For the text-containing cell, return its midpoint in (x, y) coordinate format. 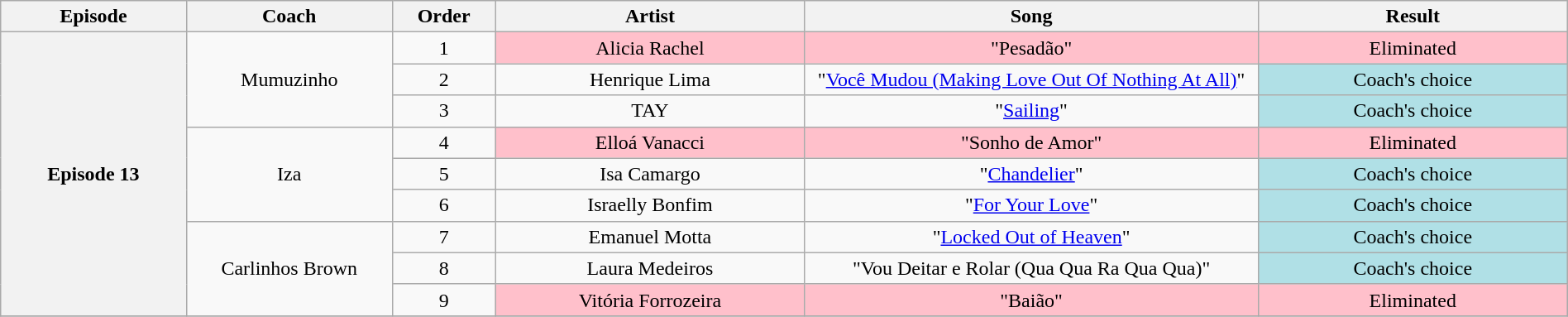
"Pesadão" (1031, 48)
Emanuel Motta (650, 237)
"Vou Deitar e Rolar (Qua Qua Ra Qua Qua)" (1031, 268)
7 (443, 237)
3 (443, 111)
"Sonho de Amor" (1031, 142)
Episode 13 (93, 174)
2 (443, 79)
Alicia Rachel (650, 48)
9 (443, 300)
Israelly Bonfim (650, 205)
"Chandelier" (1031, 174)
Song (1031, 17)
4 (443, 142)
1 (443, 48)
Henrique Lima (650, 79)
Carlinhos Brown (289, 268)
"Sailing" (1031, 111)
Artist (650, 17)
TAY (650, 111)
"Você Mudou (Making Love Out Of Nothing At All)" (1031, 79)
8 (443, 268)
"For Your Love" (1031, 205)
Result (1413, 17)
"Locked Out of Heaven" (1031, 237)
Order (443, 17)
Episode (93, 17)
"Baião" (1031, 300)
Isa Camargo (650, 174)
Elloá Vanacci (650, 142)
6 (443, 205)
Iza (289, 174)
Mumuzinho (289, 79)
Laura Medeiros (650, 268)
Vitória Forrozeira (650, 300)
5 (443, 174)
Coach (289, 17)
